Return (x, y) of the center of cell containing provided text 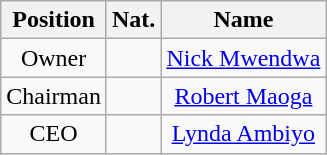
Robert Maoga (244, 96)
Nick Mwendwa (244, 58)
CEO (54, 134)
Name (244, 20)
Lynda Ambiyo (244, 134)
Nat. (133, 20)
Chairman (54, 96)
Owner (54, 58)
Position (54, 20)
